For the text-containing cell, return its midpoint in [x, y] coordinate format. 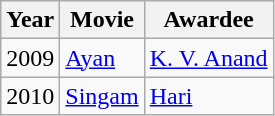
Hari [208, 96]
Ayan [102, 58]
Movie [102, 20]
Awardee [208, 20]
Year [30, 20]
2010 [30, 96]
K. V. Anand [208, 58]
2009 [30, 58]
Singam [102, 96]
